Find where the given text appears and provide that cell's center as (x, y) coordinate. 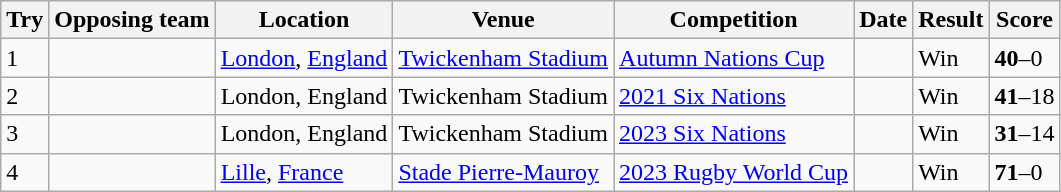
3 (25, 134)
40–0 (1024, 58)
4 (25, 172)
71–0 (1024, 172)
Autumn Nations Cup (734, 58)
Try (25, 20)
2023 Rugby World Cup (734, 172)
Venue (504, 20)
Lille, France (304, 172)
Score (1024, 20)
31–14 (1024, 134)
Competition (734, 20)
Date (884, 20)
41–18 (1024, 96)
Stade Pierre-Mauroy (504, 172)
2 (25, 96)
2021 Six Nations (734, 96)
2023 Six Nations (734, 134)
1 (25, 58)
Result (951, 20)
Location (304, 20)
Opposing team (132, 20)
